Scan for the cell matching the given text and deliver its [x, y] coordinate at center. 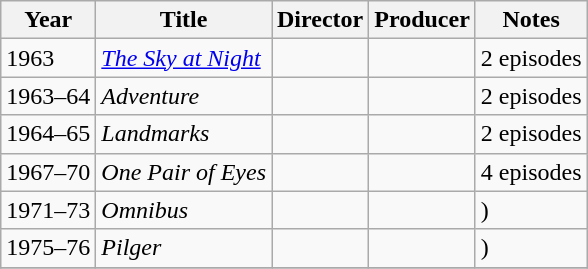
Producer [422, 20]
1963–64 [48, 96]
Title [184, 20]
The Sky at Night [184, 58]
1964–65 [48, 134]
1967–70 [48, 172]
Director [320, 20]
1975–76 [48, 248]
One Pair of Eyes [184, 172]
Adventure [184, 96]
1971–73 [48, 210]
Year [48, 20]
Notes [531, 20]
Landmarks [184, 134]
1963 [48, 58]
Omnibus [184, 210]
4 episodes [531, 172]
Pilger [184, 248]
